Pinpoint the cell where the given text exists, returning its (x, y) midpoint coordinate. 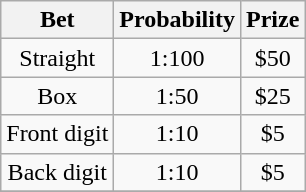
1:100 (178, 58)
Front digit (58, 134)
Prize (272, 20)
$25 (272, 96)
1:50 (178, 96)
Straight (58, 58)
Probability (178, 20)
$50 (272, 58)
Box (58, 96)
Back digit (58, 172)
Bet (58, 20)
